For the text-containing cell, return its midpoint in [X, Y] coordinate format. 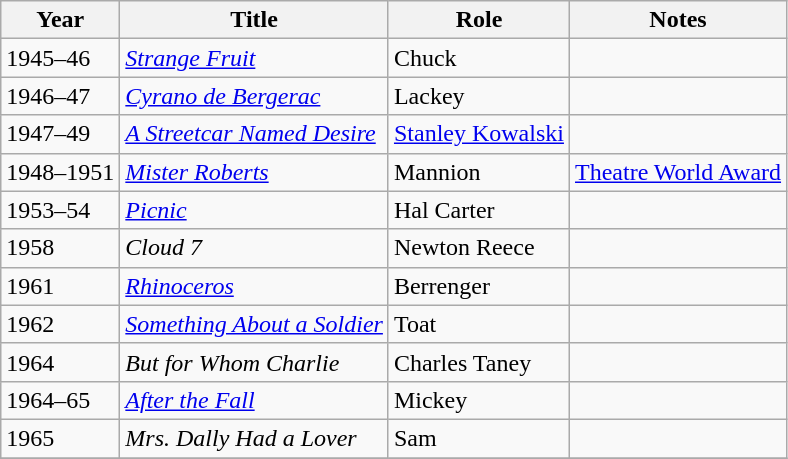
1958 [60, 248]
1964–65 [60, 400]
Charles Taney [478, 362]
Strange Fruit [254, 58]
A Streetcar Named Desire [254, 134]
Mannion [478, 172]
Something About a Soldier [254, 324]
1962 [60, 324]
Hal Carter [478, 210]
Notes [678, 20]
Title [254, 20]
Toat [478, 324]
1945–46 [60, 58]
After the Fall [254, 400]
Mister Roberts [254, 172]
1965 [60, 438]
Chuck [478, 58]
1946–47 [60, 96]
Cyrano de Bergerac [254, 96]
Picnic [254, 210]
1964 [60, 362]
1953–54 [60, 210]
Theatre World Award [678, 172]
But for Whom Charlie [254, 362]
Mickey [478, 400]
Role [478, 20]
Lackey [478, 96]
Sam [478, 438]
Stanley Kowalski [478, 134]
Cloud 7 [254, 248]
Berrenger [478, 286]
1947–49 [60, 134]
1961 [60, 286]
Rhinoceros [254, 286]
1948–1951 [60, 172]
Year [60, 20]
Mrs. Dally Had a Lover [254, 438]
Newton Reece [478, 248]
